Search for the cell housing the specified text and yield its (x, y) center coordinate. 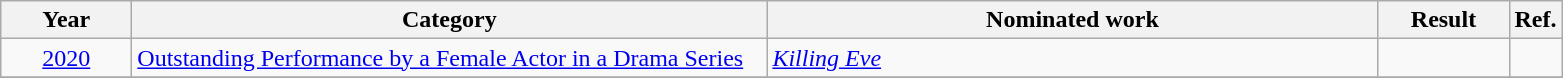
Ref. (1536, 20)
Year (66, 20)
Outstanding Performance by a Female Actor in a Drama Series (450, 58)
Killing Eve (1072, 58)
Category (450, 20)
Nominated work (1072, 20)
2020 (66, 58)
Result (1444, 20)
